Identify which cell holds the provided text, then report its (X, Y) central coordinate. 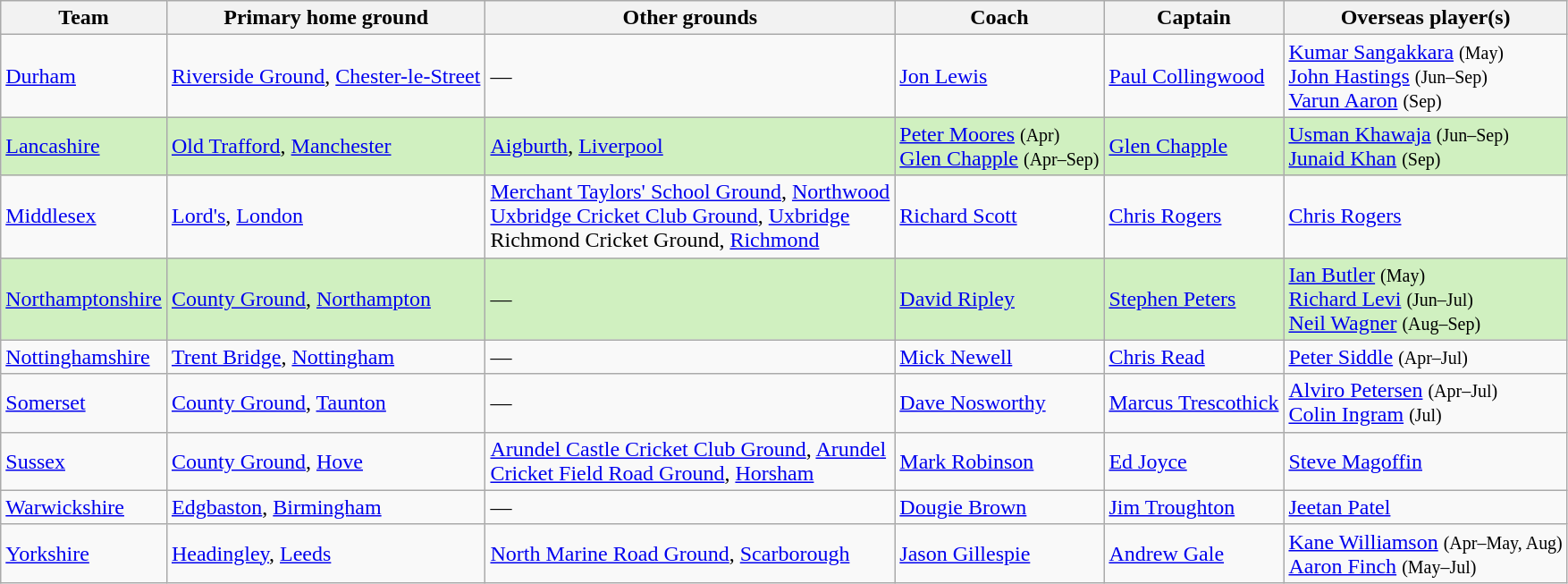
Primary home ground (325, 18)
Lord's, London (325, 216)
Somerset (84, 402)
Team (84, 18)
Jeetan Patel (1425, 507)
Peter Siddle (Apr–Jul) (1425, 357)
Sussex (84, 461)
Warwickshire (84, 507)
Kumar Sangakkara (May) John Hastings (Jun–Sep) Varun Aaron (Sep) (1425, 76)
Dave Nosworthy (999, 402)
Northamptonshire (84, 299)
County Ground, Hove (325, 461)
Alviro Petersen (Apr–Jul) Colin Ingram (Jul) (1425, 402)
Old Trafford, Manchester (325, 147)
Usman Khawaja (Jun–Sep) Junaid Khan (Sep) (1425, 147)
Stephen Peters (1194, 299)
Richard Scott (999, 216)
Coach (999, 18)
Ed Joyce (1194, 461)
Jon Lewis (999, 76)
County Ground, Northampton (325, 299)
Jason Gillespie (999, 553)
Riverside Ground, Chester-le-Street (325, 76)
Mark Robinson (999, 461)
Chris Read (1194, 357)
Lancashire (84, 147)
Other grounds (690, 18)
Steve Magoffin (1425, 461)
Jim Troughton (1194, 507)
Peter Moores (Apr) Glen Chapple (Apr–Sep) (999, 147)
Dougie Brown (999, 507)
Glen Chapple (1194, 147)
County Ground, Taunton (325, 402)
Middlesex (84, 216)
Mick Newell (999, 357)
Kane Williamson (Apr–May, Aug) Aaron Finch (May–Jul) (1425, 553)
Edgbaston, Birmingham (325, 507)
Nottinghamshire (84, 357)
Durham (84, 76)
Paul Collingwood (1194, 76)
Andrew Gale (1194, 553)
Merchant Taylors' School Ground, NorthwoodUxbridge Cricket Club Ground, UxbridgeRichmond Cricket Ground, Richmond (690, 216)
Overseas player(s) (1425, 18)
Captain (1194, 18)
Marcus Trescothick (1194, 402)
David Ripley (999, 299)
Yorkshire (84, 553)
Headingley, Leeds (325, 553)
Aigburth, Liverpool (690, 147)
North Marine Road Ground, Scarborough (690, 553)
Arundel Castle Cricket Club Ground, ArundelCricket Field Road Ground, Horsham (690, 461)
Trent Bridge, Nottingham (325, 357)
Ian Butler (May) Richard Levi (Jun–Jul) Neil Wagner (Aug–Sep) (1425, 299)
